For the text-containing cell, return its midpoint in (X, Y) coordinate format. 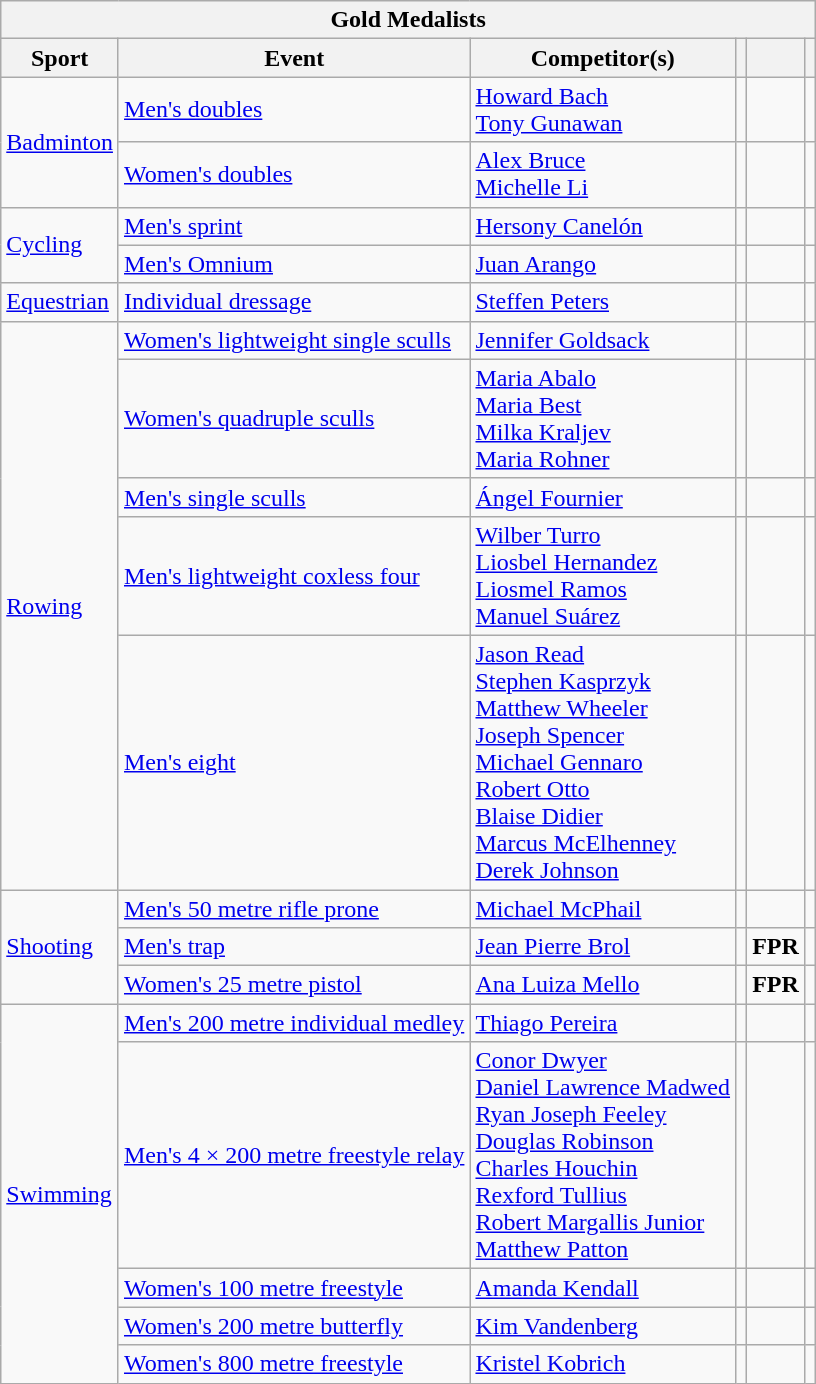
Ángel Fournier (603, 497)
Men's 50 metre rifle prone (294, 909)
Steffen Peters (603, 302)
Swimming (60, 1194)
Women's 800 metre freestyle (294, 1364)
Hersony Canelón (603, 226)
Michael McPhail (603, 909)
Badminton (60, 142)
Alex BruceMichelle Li (603, 174)
Men's sprint (294, 226)
Women's quadruple sculls (294, 418)
Men's lightweight coxless four (294, 576)
Women's 100 metre freestyle (294, 1288)
Event (294, 58)
Cycling (60, 245)
Shooting (60, 947)
Kim Vandenberg (603, 1326)
Gold Medalists (408, 20)
Men's trap (294, 947)
Jean Pierre Brol (603, 947)
Men's 4 × 200 metre freestyle relay (294, 1156)
Conor DwyerDaniel Lawrence MadwedRyan Joseph FeeleyDouglas RobinsonCharles HouchinRexford TulliusRobert Margallis JuniorMatthew Patton (603, 1156)
Equestrian (60, 302)
Kristel Kobrich (603, 1364)
Women's 25 metre pistol (294, 985)
Individual dressage (294, 302)
Rowing (60, 605)
Men's single sculls (294, 497)
Men's eight (294, 762)
Competitor(s) (603, 58)
Amanda Kendall (603, 1288)
Juan Arango (603, 264)
Thiago Pereira (603, 1023)
Women's 200 metre butterfly (294, 1326)
Men's 200 metre individual medley (294, 1023)
Women's doubles (294, 174)
Ana Luiza Mello (603, 985)
Sport (60, 58)
Jason Read Stephen Kasprzyk Matthew Wheeler Joseph Spencer Michael Gennaro Robert OttoBlaise Didier Marcus McElhenney Derek Johnson (603, 762)
Howard BachTony Gunawan (603, 110)
Jennifer Goldsack (603, 340)
Maria Abalo Maria Best Milka Kraljev Maria Rohner (603, 418)
Wilber Turro Liosbel Hernandez Liosmel Ramos Manuel Suárez (603, 576)
Men's doubles (294, 110)
Women's lightweight single sculls (294, 340)
Men's Omnium (294, 264)
